For the text-containing cell, return its midpoint in [X, Y] coordinate format. 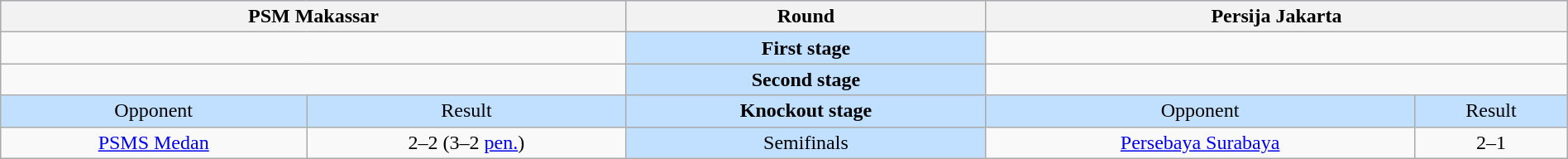
Knockout stage [806, 111]
Round [806, 17]
Second stage [806, 79]
2–2 (3–2 pen.) [466, 142]
PSM Makassar [313, 17]
Persebaya Surabaya [1201, 142]
Persija Jakarta [1277, 17]
2–1 [1492, 142]
First stage [806, 48]
PSMS Medan [154, 142]
Semifinals [806, 142]
